Scan for the cell matching the given text and deliver its (X, Y) coordinate at center. 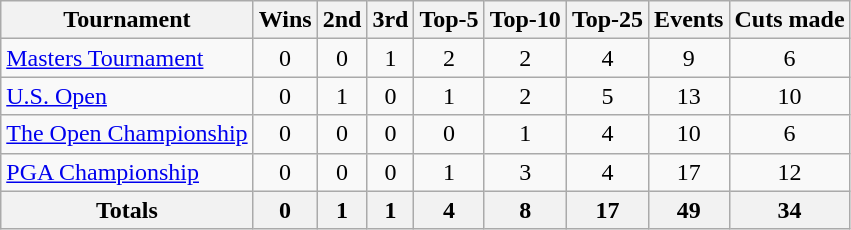
Cuts made (790, 20)
8 (525, 210)
Top-5 (449, 20)
49 (689, 210)
12 (790, 172)
13 (689, 96)
Top-25 (607, 20)
3rd (390, 20)
5 (607, 96)
Wins (285, 20)
U.S. Open (127, 96)
The Open Championship (127, 134)
9 (689, 58)
Events (689, 20)
Totals (127, 210)
3 (525, 172)
PGA Championship (127, 172)
2nd (342, 20)
Tournament (127, 20)
34 (790, 210)
Top-10 (525, 20)
Masters Tournament (127, 58)
